Determine the [x, y] coordinate at the center of the cell enclosing the given text.  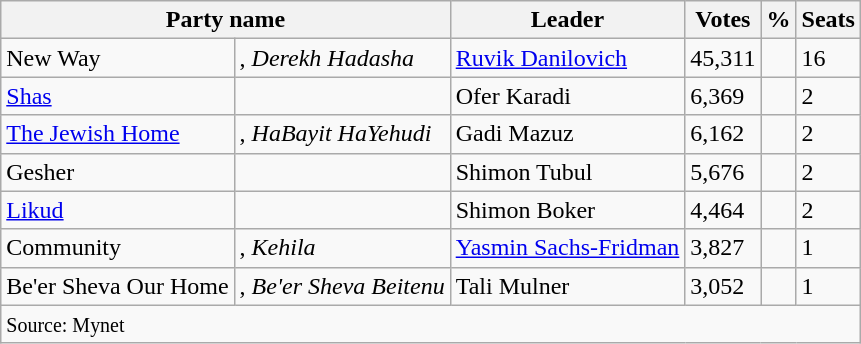
Party name [226, 20]
Be'er Sheva Our Home [118, 286]
Votes [723, 20]
Shimon Tubul [568, 172]
4,464 [723, 210]
, Be'er Sheva Beitenu [342, 286]
% [778, 20]
Gesher [118, 172]
6,369 [723, 96]
3,827 [723, 248]
6,162 [723, 134]
Source: Mynet [431, 324]
Leader [568, 20]
The Jewish Home [118, 134]
Likud [118, 210]
Tali Mulner [568, 286]
Ruvik Danilovich [568, 58]
Yasmin Sachs-Fridman [568, 248]
Ofer Karadi [568, 96]
, Kehila [342, 248]
3,052 [723, 286]
45,311 [723, 58]
, HaBayit HaYehudi [342, 134]
New Way [118, 58]
Shimon Boker [568, 210]
Seats [828, 20]
Shas [118, 96]
5,676 [723, 172]
16 [828, 58]
Gadi Mazuz [568, 134]
, Derekh Hadasha [342, 58]
Community [118, 248]
